Pinpoint the cell where the given text exists, returning its (X, Y) midpoint coordinate. 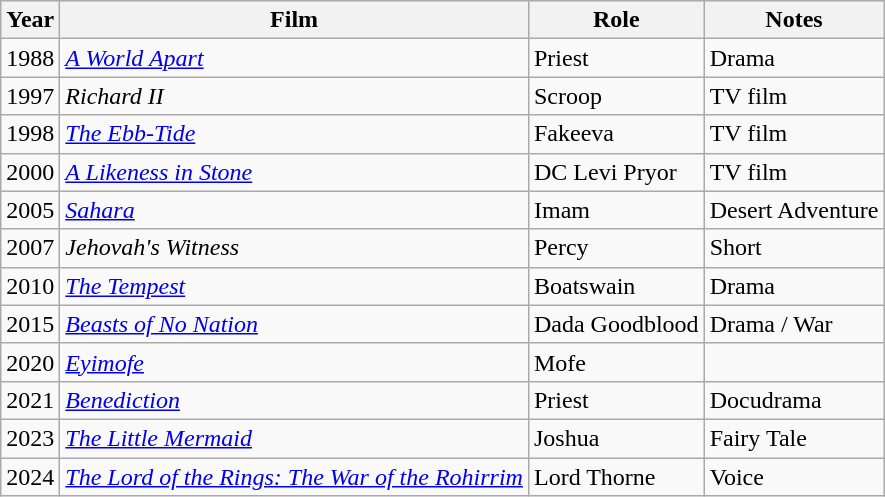
The Little Mermaid (294, 438)
Drama / War (794, 324)
Year (30, 20)
2010 (30, 286)
Imam (616, 210)
Voice (794, 477)
2021 (30, 400)
The Lord of the Rings: The War of the Rohirrim (294, 477)
A Likeness in Stone (294, 172)
Sahara (294, 210)
Notes (794, 20)
2000 (30, 172)
Docudrama (794, 400)
2023 (30, 438)
Desert Adventure (794, 210)
The Ebb-Tide (294, 134)
Role (616, 20)
1998 (30, 134)
Boatswain (616, 286)
Dada Goodblood (616, 324)
Percy (616, 248)
2007 (30, 248)
Film (294, 20)
Jehovah's Witness (294, 248)
A World Apart (294, 58)
Mofe (616, 362)
Scroop (616, 96)
Fairy Tale (794, 438)
Beasts of No Nation (294, 324)
Fakeeva (616, 134)
The Tempest (294, 286)
2024 (30, 477)
Eyimofe (294, 362)
1997 (30, 96)
Short (794, 248)
Richard II (294, 96)
Lord Thorne (616, 477)
Joshua (616, 438)
2005 (30, 210)
DC Levi Pryor (616, 172)
Benediction (294, 400)
2015 (30, 324)
1988 (30, 58)
2020 (30, 362)
